Find where the given text appears and provide that cell's center as (x, y) coordinate. 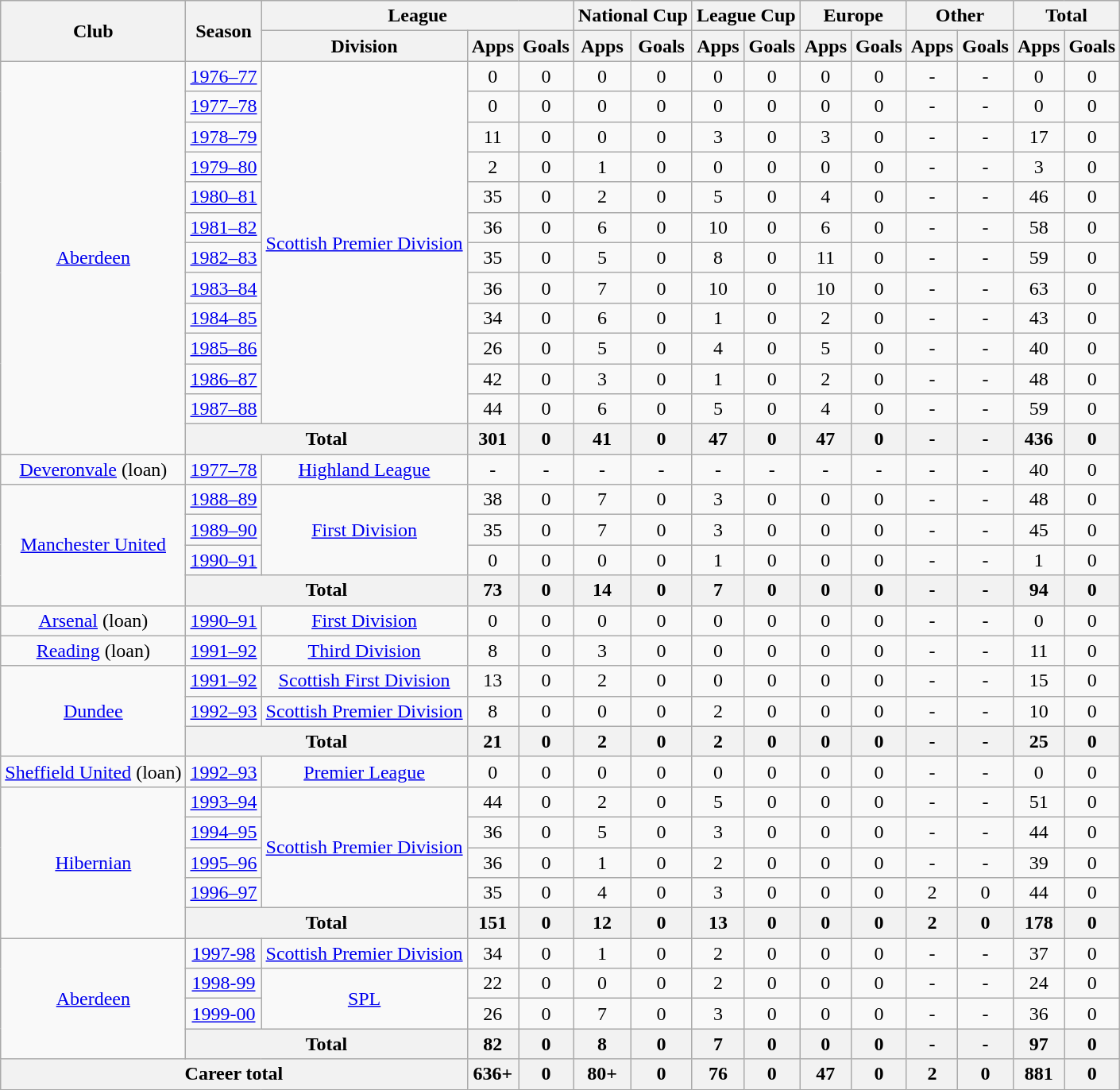
178 (1038, 923)
15 (1038, 681)
Dundee (94, 711)
1986–87 (224, 379)
Third Division (364, 651)
SPL (364, 999)
Arsenal (loan) (94, 620)
1998-99 (224, 984)
Scottish First Division (364, 681)
1979–80 (224, 167)
51 (1038, 802)
42 (492, 379)
14 (602, 590)
301 (492, 439)
43 (1038, 318)
League Cup (746, 16)
1976–77 (224, 76)
Premier League (364, 771)
94 (1038, 590)
Deveronvale (loan) (94, 470)
Manchester United (94, 545)
24 (1038, 984)
Other (960, 16)
1989–90 (224, 530)
17 (1038, 137)
Career total (234, 1074)
12 (602, 923)
Reading (loan) (94, 651)
Sheffield United (loan) (94, 771)
21 (492, 741)
1988–89 (224, 500)
Europe (853, 16)
80+ (602, 1074)
1987–88 (224, 409)
1981–82 (224, 227)
22 (492, 984)
881 (1038, 1074)
73 (492, 590)
1999-00 (224, 1014)
1984–85 (224, 318)
58 (1038, 227)
League (418, 16)
82 (492, 1044)
41 (602, 439)
1980–81 (224, 197)
25 (1038, 741)
1994–95 (224, 832)
436 (1038, 439)
Season (224, 31)
636+ (492, 1074)
97 (1038, 1044)
39 (1038, 862)
1995–96 (224, 862)
76 (718, 1074)
Highland League (364, 470)
38 (492, 500)
45 (1038, 530)
63 (1038, 288)
1982–83 (224, 257)
Hibernian (94, 862)
46 (1038, 197)
Club (94, 31)
151 (492, 923)
1978–79 (224, 137)
Division (364, 46)
1983–84 (224, 288)
1985–86 (224, 348)
1993–94 (224, 802)
37 (1038, 953)
1997-98 (224, 953)
National Cup (632, 16)
1996–97 (224, 893)
